Capture the cell that displays the provided text and extract its [x, y] central coordinate. 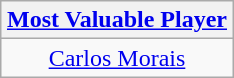
Most Valuable Player [116, 20]
Carlos Morais [116, 58]
